Detect which cell encompasses the target text, then output its [x, y] center coordinate. 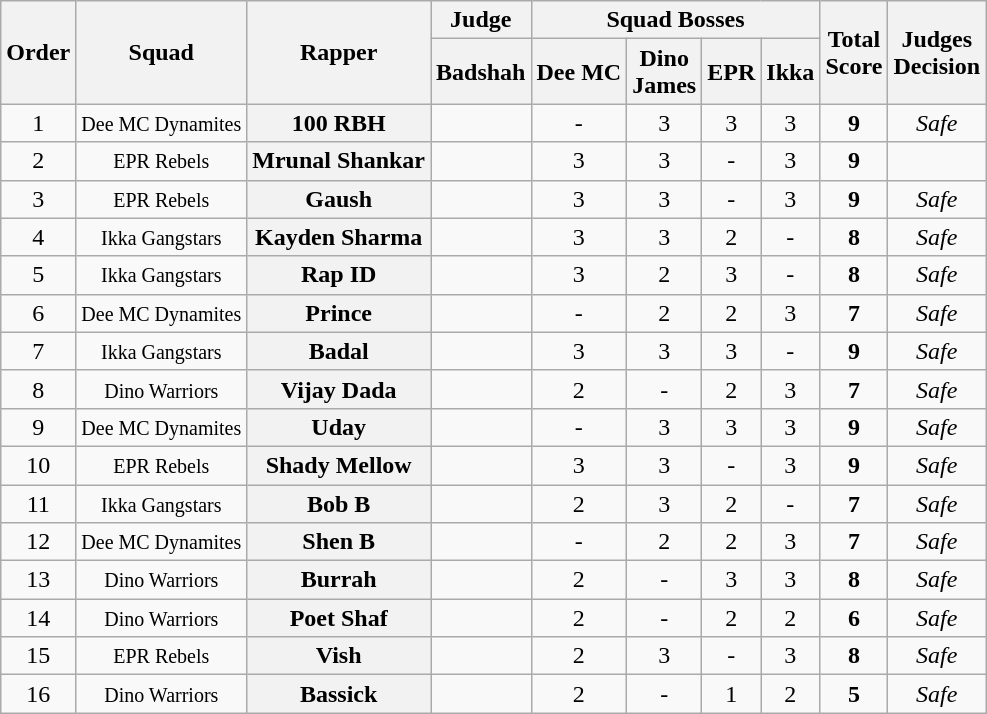
Badshah [481, 72]
DinoJames [664, 72]
10 [38, 465]
EPR [732, 72]
Shen B [339, 542]
Mrunal Shankar [339, 161]
Squad [162, 52]
Vijay Dada [339, 389]
Shady Mellow [339, 465]
11 [38, 503]
100 RBH [339, 123]
Vish [339, 656]
Badal [339, 351]
Burrah [339, 580]
Uday [339, 427]
13 [38, 580]
Poet Shaf [339, 618]
Rap ID [339, 275]
JudgesDecision [937, 52]
Dee MC [579, 72]
Kayden Sharma [339, 237]
Prince [339, 313]
Squad Bosses [676, 20]
15 [38, 656]
Ikka [790, 72]
16 [38, 694]
TotalScore [854, 52]
Judge [481, 20]
Bassick [339, 694]
14 [38, 618]
12 [38, 542]
4 [38, 237]
Gaush [339, 199]
Order [38, 52]
Bob B [339, 503]
Rapper [339, 52]
